Output the (x, y) coordinate of the center of the cell containing the given text.  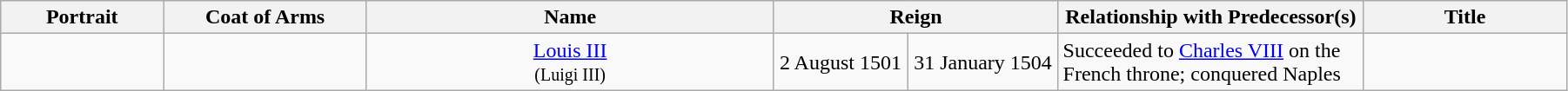
Succeeded to Charles VIII on the French throne; conquered Naples (1211, 62)
Name (569, 17)
Portrait (82, 17)
31 January 1504 (983, 62)
Title (1465, 17)
Louis III (Luigi III) (569, 62)
Reign (915, 17)
Coat of Arms (265, 17)
2 August 1501 (841, 62)
Relationship with Predecessor(s) (1211, 17)
